Output the [x, y] coordinate of the center of the cell containing the given text.  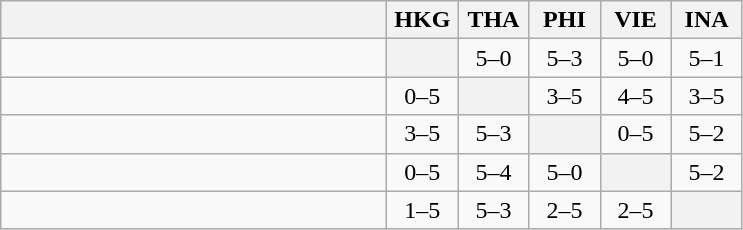
4–5 [636, 96]
THA [494, 20]
HKG [422, 20]
5–4 [494, 172]
VIE [636, 20]
PHI [564, 20]
INA [706, 20]
5–1 [706, 58]
1–5 [422, 210]
